Find where the given text appears and provide that cell's center as (x, y) coordinate. 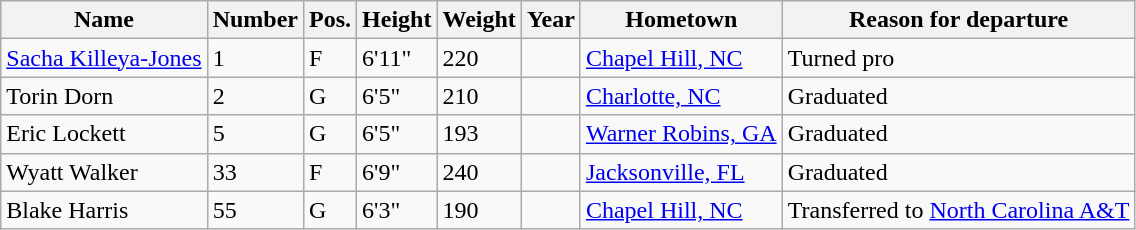
5 (255, 134)
Turned pro (958, 58)
Name (104, 20)
Jacksonville, FL (681, 172)
6'9" (397, 172)
Hometown (681, 20)
55 (255, 210)
Reason for departure (958, 20)
Warner Robins, GA (681, 134)
240 (479, 172)
6'11" (397, 58)
Torin Dorn (104, 96)
Year (550, 20)
Wyatt Walker (104, 172)
Number (255, 20)
190 (479, 210)
193 (479, 134)
33 (255, 172)
Blake Harris (104, 210)
Sacha Killeya-Jones (104, 58)
210 (479, 96)
Transferred to North Carolina A&T (958, 210)
Charlotte, NC (681, 96)
Weight (479, 20)
Pos. (330, 20)
220 (479, 58)
2 (255, 96)
Eric Lockett (104, 134)
1 (255, 58)
6'3" (397, 210)
Height (397, 20)
